Determine the [X, Y] coordinate at the center of the cell enclosing the given text.  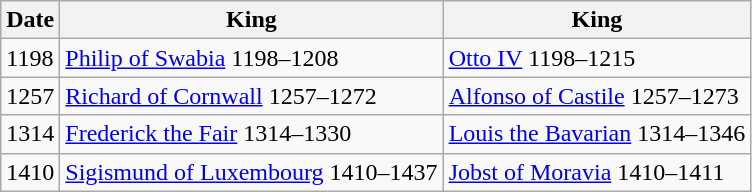
Alfonso of Castile 1257–1273 [597, 96]
Sigismund of Luxembourg 1410–1437 [252, 172]
Philip of Swabia 1198–1208 [252, 58]
1257 [30, 96]
Frederick the Fair 1314–1330 [252, 134]
Louis the Bavarian 1314–1346 [597, 134]
1198 [30, 58]
Date [30, 20]
Richard of Cornwall 1257–1272 [252, 96]
1314 [30, 134]
Jobst of Moravia 1410–1411 [597, 172]
Otto IV 1198–1215 [597, 58]
1410 [30, 172]
